Pinpoint the cell where the given text exists, returning its [X, Y] midpoint coordinate. 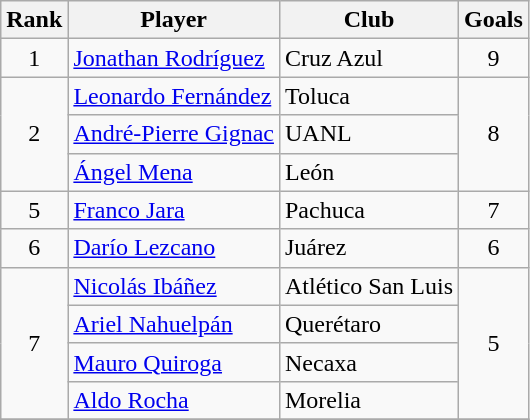
Goals [494, 20]
Necaxa [368, 362]
Mauro Quiroga [174, 362]
Darío Lezcano [174, 248]
André-Pierre Gignac [174, 134]
Rank [34, 20]
Cruz Azul [368, 58]
Player [174, 20]
9 [494, 58]
Club [368, 20]
Aldo Rocha [174, 400]
Morelia [368, 400]
8 [494, 134]
Atlético San Luis [368, 286]
Leonardo Fernández [174, 96]
Ariel Nahuelpán [174, 324]
León [368, 172]
Nicolás Ibáñez [174, 286]
Franco Jara [174, 210]
Jonathan Rodríguez [174, 58]
1 [34, 58]
UANL [368, 134]
Pachuca [368, 210]
Juárez [368, 248]
2 [34, 134]
Ángel Mena [174, 172]
Querétaro [368, 324]
Toluca [368, 96]
